Provide the [X, Y] coordinate of the cell's center where the given text is located.  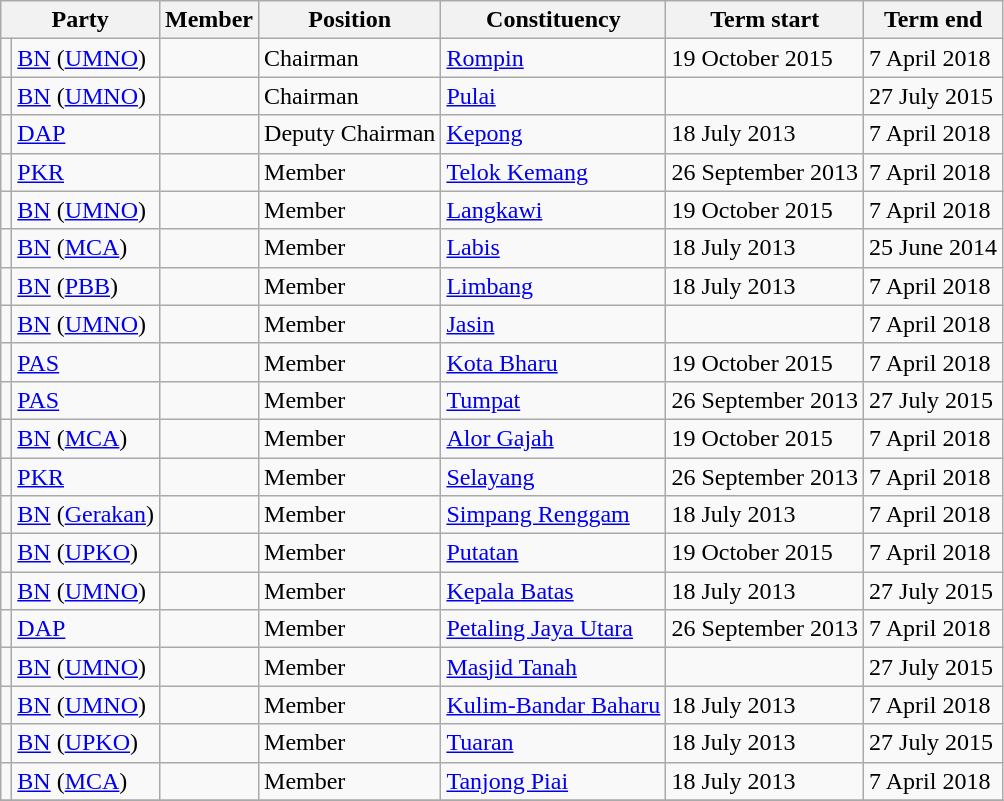
Simpang Renggam [554, 515]
Tuaran [554, 743]
Telok Kemang [554, 172]
Tanjong Piai [554, 781]
Term start [765, 20]
Kepala Batas [554, 591]
Langkawi [554, 210]
Rompin [554, 58]
Masjid Tanah [554, 667]
25 June 2014 [934, 248]
Limbang [554, 286]
BN (Gerakan) [86, 515]
Pulai [554, 96]
Labis [554, 248]
Term end [934, 20]
Tumpat [554, 400]
Deputy Chairman [350, 134]
Petaling Jaya Utara [554, 629]
Jasin [554, 324]
Kulim-Bandar Baharu [554, 705]
Kepong [554, 134]
Selayang [554, 477]
Position [350, 20]
Party [80, 20]
BN (PBB) [86, 286]
Putatan [554, 553]
Alor Gajah [554, 438]
Kota Bharu [554, 362]
Constituency [554, 20]
